From the cell containing the given text, extract its center point as [X, Y] coordinate. 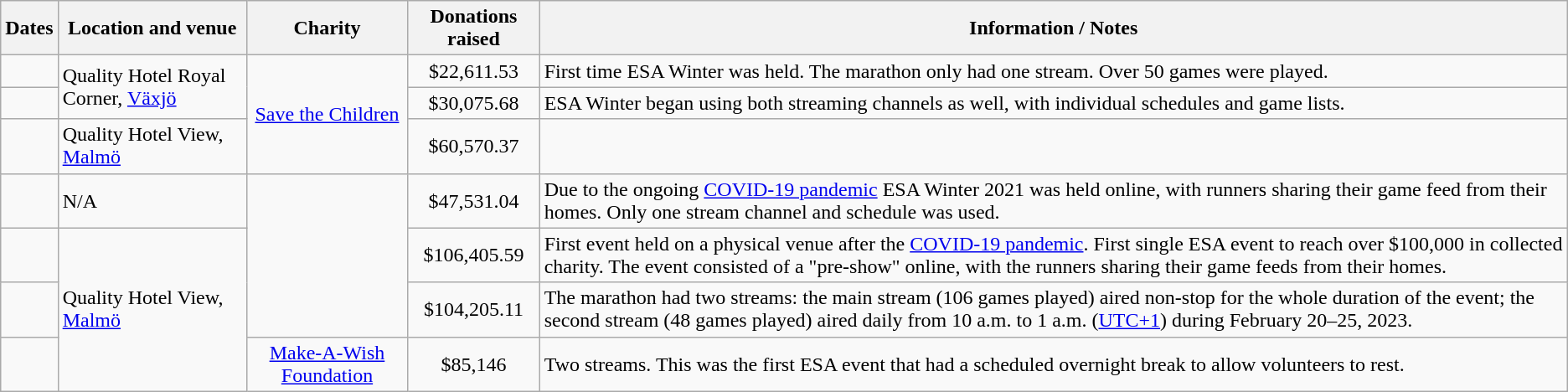
$60,570.37 [474, 146]
$106,405.59 [474, 255]
Quality Hotel Royal Corner, Växjö [152, 87]
$30,075.68 [474, 103]
$22,611.53 [474, 71]
First time ESA Winter was held. The marathon only had one stream. Over 50 games were played. [1054, 71]
Two streams. This was the first ESA event that had a scheduled overnight break to allow volunteers to rest. [1054, 364]
Dates [29, 28]
$104,205.11 [474, 310]
Save the Children [327, 114]
Location and venue [152, 28]
Charity [327, 28]
Donations raised [474, 28]
$85,146 [474, 364]
ESA Winter began using both streaming channels as well, with individual schedules and game lists. [1054, 103]
$47,531.04 [474, 201]
Information / Notes [1054, 28]
Make-A-Wish Foundation [327, 364]
N/A [152, 201]
